From the cell containing the given text, extract its center point as (X, Y) coordinate. 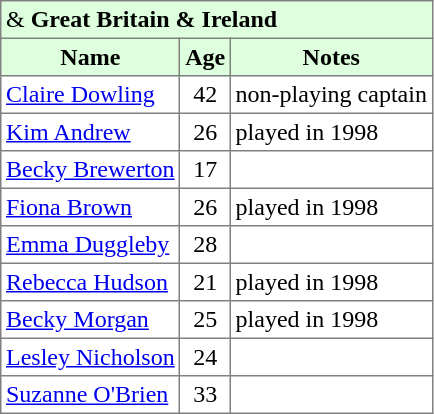
Becky Brewerton (90, 170)
Emma Duggleby (90, 245)
42 (205, 95)
21 (205, 282)
non-playing captain (331, 95)
25 (205, 320)
28 (205, 245)
Becky Morgan (90, 320)
Kim Andrew (90, 132)
Fiona Brown (90, 207)
Notes (331, 57)
33 (205, 395)
Rebecca Hudson (90, 282)
17 (205, 170)
Suzanne O'Brien (90, 395)
24 (205, 357)
& Great Britain & Ireland (216, 20)
Name (90, 57)
Lesley Nicholson (90, 357)
Age (205, 57)
Claire Dowling (90, 95)
